Return the [X, Y] coordinate for the center point of the cell that contains the specified text.  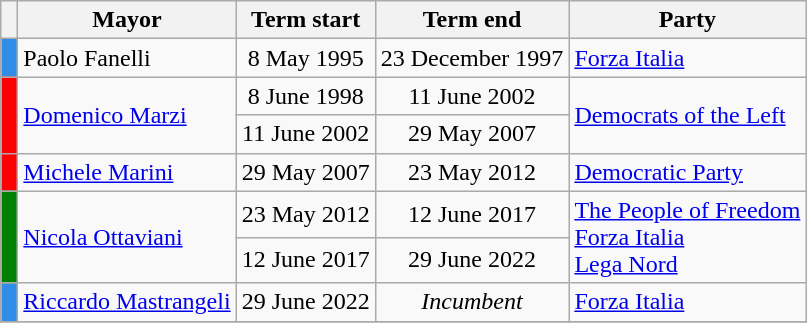
Michele Marini [127, 172]
Party [688, 20]
Nicola Ottaviani [127, 237]
8 June 1998 [306, 96]
Democratic Party [688, 172]
Term end [472, 20]
Domenico Marzi [127, 115]
Incumbent [472, 302]
The People of FreedomForza ItaliaLega Nord [688, 237]
Mayor [127, 20]
23 December 1997 [472, 58]
8 May 1995 [306, 58]
Paolo Fanelli [127, 58]
Term start [306, 20]
Riccardo Mastrangeli [127, 302]
Democrats of the Left [688, 115]
